Detect which cell encompasses the target text, then output its (X, Y) center coordinate. 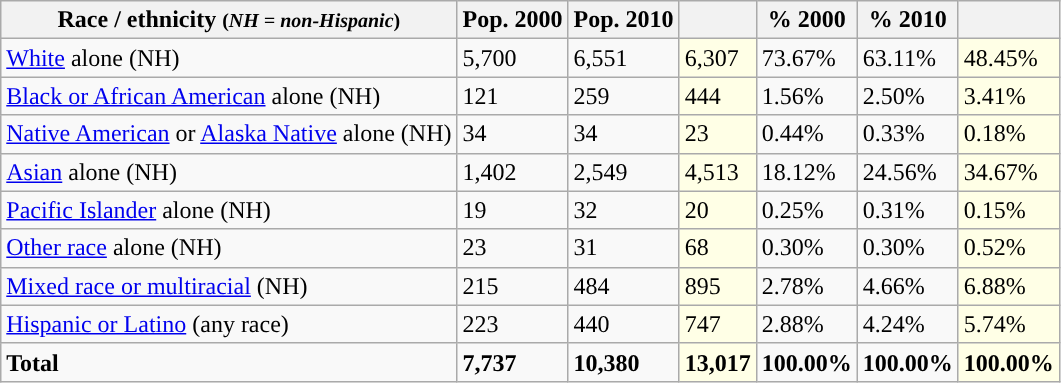
6,307 (718, 58)
444 (718, 96)
Race / ethnicity (NH = non-Hispanic) (229, 20)
215 (512, 286)
4.24% (908, 324)
18.12% (806, 172)
% 2000 (806, 20)
White alone (NH) (229, 58)
Total (229, 362)
2,549 (624, 172)
1.56% (806, 96)
4,513 (718, 172)
19 (512, 210)
0.52% (1008, 248)
13,017 (718, 362)
0.15% (1008, 210)
31 (624, 248)
68 (718, 248)
6,551 (624, 58)
Native American or Alaska Native alone (NH) (229, 134)
1,402 (512, 172)
73.67% (806, 58)
121 (512, 96)
20 (718, 210)
5.74% (1008, 324)
2.50% (908, 96)
6.88% (1008, 286)
223 (512, 324)
484 (624, 286)
% 2010 (908, 20)
0.33% (908, 134)
7,737 (512, 362)
0.31% (908, 210)
Pacific Islander alone (NH) (229, 210)
Pop. 2000 (512, 20)
4.66% (908, 286)
0.18% (1008, 134)
63.11% (908, 58)
Asian alone (NH) (229, 172)
48.45% (1008, 58)
895 (718, 286)
259 (624, 96)
5,700 (512, 58)
Pop. 2010 (624, 20)
24.56% (908, 172)
2.78% (806, 286)
10,380 (624, 362)
Black or African American alone (NH) (229, 96)
34.67% (1008, 172)
0.25% (806, 210)
0.44% (806, 134)
2.88% (806, 324)
32 (624, 210)
747 (718, 324)
Mixed race or multiracial (NH) (229, 286)
3.41% (1008, 96)
Hispanic or Latino (any race) (229, 324)
Other race alone (NH) (229, 248)
440 (624, 324)
